Find where the given text appears and provide that cell's center as (x, y) coordinate. 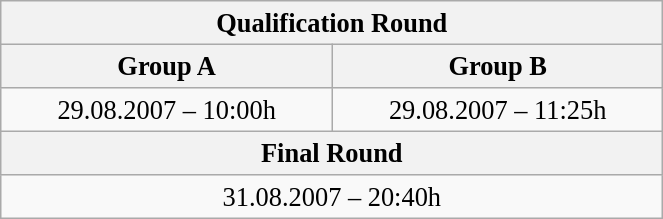
Group B (497, 66)
Qualification Round (332, 22)
Group A (167, 66)
29.08.2007 – 10:00h (167, 109)
31.08.2007 – 20:40h (332, 197)
29.08.2007 – 11:25h (497, 109)
Final Round (332, 153)
